Find where the given text appears and provide that cell's center as (X, Y) coordinate. 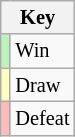
Draw (42, 85)
Key (38, 17)
Defeat (42, 118)
Win (42, 51)
